Capture the cell that displays the provided text and extract its (x, y) central coordinate. 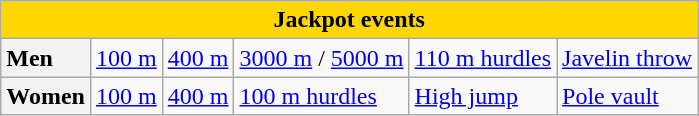
Men (46, 58)
3000 m / 5000 m (322, 58)
Women (46, 96)
Jackpot events (350, 20)
High jump (482, 96)
100 m hurdles (322, 96)
Javelin throw (628, 58)
110 m hurdles (482, 58)
Pole vault (628, 96)
